Identify which cell holds the provided text, then report its [X, Y] central coordinate. 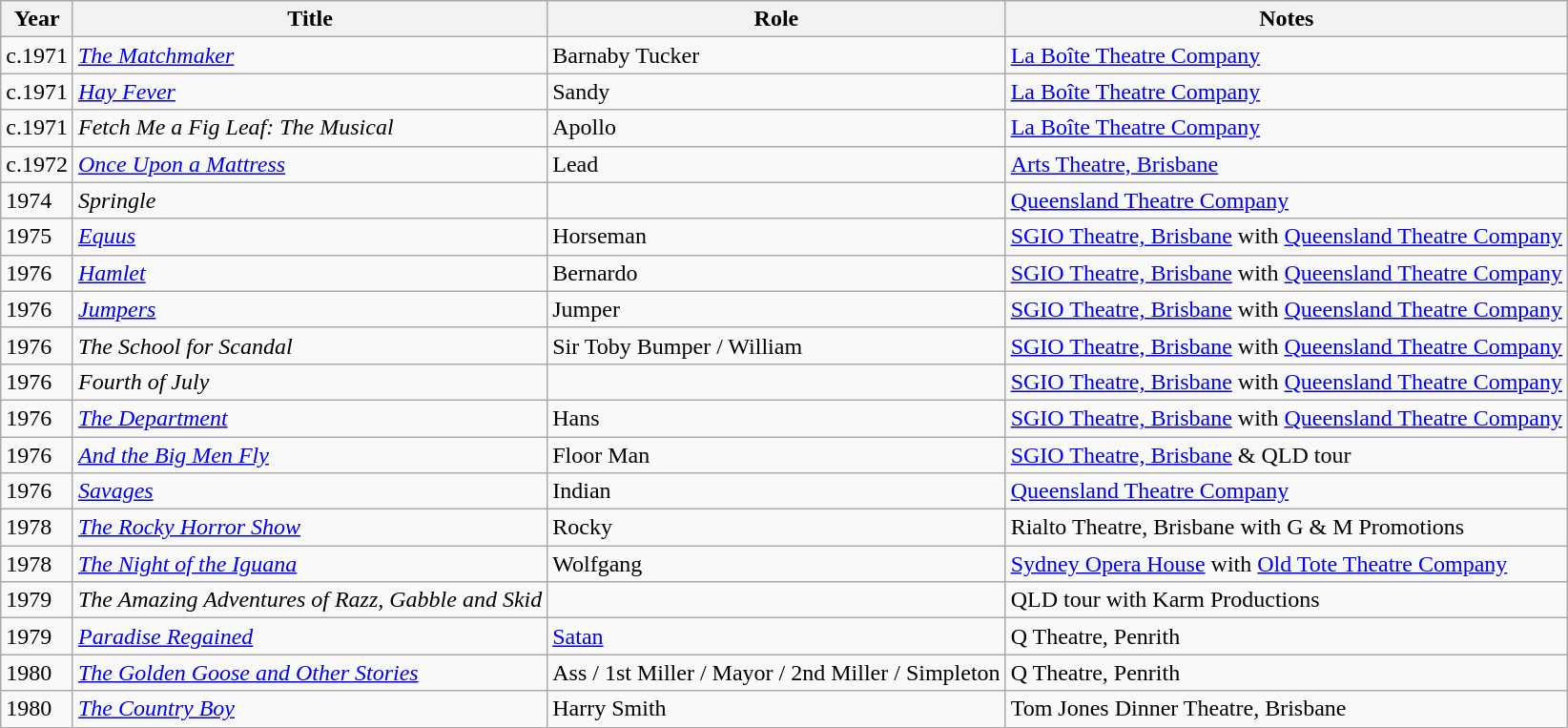
c.1972 [37, 164]
Wolfgang [776, 564]
Arts Theatre, Brisbane [1286, 164]
Barnaby Tucker [776, 55]
1974 [37, 200]
The Rocky Horror Show [309, 528]
The School for Scandal [309, 345]
The Golden Goose and Other Stories [309, 673]
Year [37, 19]
Role [776, 19]
Sandy [776, 92]
Paradise Regained [309, 636]
Once Upon a Mattress [309, 164]
Rocky [776, 528]
Indian [776, 491]
QLD tour with Karm Productions [1286, 600]
Floor Man [776, 455]
Apollo [776, 128]
Title [309, 19]
Ass / 1st Miller / Mayor / 2nd Miller / Simpleton [776, 673]
SGIO Theatre, Brisbane & QLD tour [1286, 455]
The Country Boy [309, 709]
The Night of the Iguana [309, 564]
Springle [309, 200]
Rialto Theatre, Brisbane with G & M Promotions [1286, 528]
1975 [37, 237]
Equus [309, 237]
Bernardo [776, 273]
The Amazing Adventures of Razz, Gabble and Skid [309, 600]
Tom Jones Dinner Theatre, Brisbane [1286, 709]
Hamlet [309, 273]
Savages [309, 491]
Notes [1286, 19]
Fetch Me a Fig Leaf: The Musical [309, 128]
Jumpers [309, 309]
And the Big Men Fly [309, 455]
Satan [776, 636]
Hay Fever [309, 92]
The Matchmaker [309, 55]
Harry Smith [776, 709]
The Department [309, 418]
Horseman [776, 237]
Sir Toby Bumper / William [776, 345]
Hans [776, 418]
Sydney Opera House with Old Tote Theatre Company [1286, 564]
Fourth of July [309, 382]
Jumper [776, 309]
Lead [776, 164]
